Pinpoint the cell where the given text exists, returning its [X, Y] midpoint coordinate. 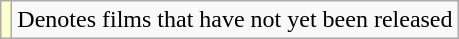
Denotes films that have not yet been released [235, 20]
